Provide the [x, y] coordinate of the cell's center where the given text is located.  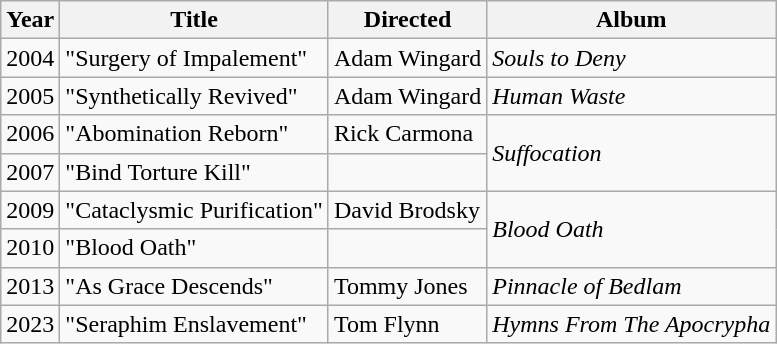
"Abomination Reborn" [194, 134]
Directed [407, 20]
"Seraphim Enslavement" [194, 324]
Title [194, 20]
2005 [30, 96]
"Bind Torture Kill" [194, 172]
Tom Flynn [407, 324]
2007 [30, 172]
Human Waste [632, 96]
"Cataclysmic Purification" [194, 210]
"As Grace Descends" [194, 286]
"Synthetically Revived" [194, 96]
David Brodsky [407, 210]
Souls to Deny [632, 58]
Album [632, 20]
2010 [30, 248]
Suffocation [632, 153]
Pinnacle of Bedlam [632, 286]
Year [30, 20]
"Surgery of Impalement" [194, 58]
2023 [30, 324]
2009 [30, 210]
Hymns From The Apocrypha [632, 324]
Blood Oath [632, 229]
"Blood Oath" [194, 248]
2004 [30, 58]
2006 [30, 134]
Tommy Jones [407, 286]
2013 [30, 286]
Rick Carmona [407, 134]
